Find where the given text appears and provide that cell's center as (x, y) coordinate. 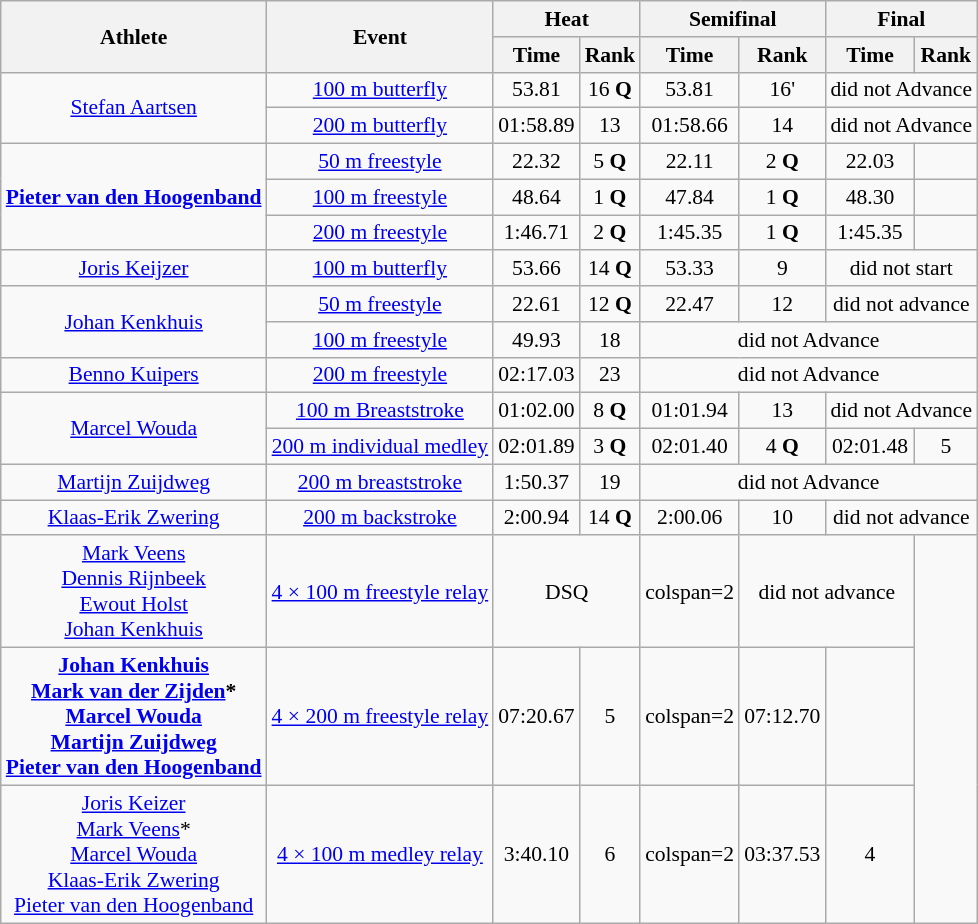
22.03 (870, 162)
Benno Kuipers (134, 375)
Event (380, 36)
22.11 (690, 162)
Semifinal (732, 19)
Johan Kenkhuis (134, 322)
200 m butterfly (380, 126)
01:58.66 (690, 126)
16' (782, 90)
Martijn Zuijdweg (134, 482)
22.47 (690, 304)
100 m Breaststroke (380, 411)
Heat (566, 19)
1:46.71 (536, 233)
3 Q (610, 447)
DSQ (566, 592)
Marcel Wouda (134, 428)
02:01.48 (870, 447)
48.30 (870, 197)
12 Q (610, 304)
1:50.37 (536, 482)
9 (782, 269)
19 (610, 482)
Athlete (134, 36)
200 m backstroke (380, 518)
200 m breaststroke (380, 482)
4 × 200 m freestyle relay (380, 717)
03:37.53 (782, 854)
02:01.89 (536, 447)
01:01.94 (690, 411)
4 Q (782, 447)
53.33 (690, 269)
Stefan Aartsen (134, 108)
22.61 (536, 304)
4 × 100 m freestyle relay (380, 592)
Mark VeensDennis RijnbeekEwout HolstJohan Kenkhuis (134, 592)
16 Q (610, 90)
12 (782, 304)
200 m individual medley (380, 447)
22.32 (536, 162)
48.64 (536, 197)
23 (610, 375)
47.84 (690, 197)
8 Q (610, 411)
Johan KenkhuisMark van der Zijden*Marcel WoudaMartijn ZuijdwegPieter van den Hoogenband (134, 717)
Joris Keijzer (134, 269)
2:00.94 (536, 518)
Klaas-Erik Zwering (134, 518)
4 × 100 m medley relay (380, 854)
did not start (901, 269)
49.93 (536, 340)
3:40.10 (536, 854)
6 (610, 854)
Joris KeizerMark Veens*Marcel WoudaKlaas-Erik ZweringPieter van den Hoogenband (134, 854)
5 Q (610, 162)
02:17.03 (536, 375)
01:58.89 (536, 126)
4 (870, 854)
53.66 (536, 269)
Pieter van den Hoogenband (134, 198)
07:12.70 (782, 717)
01:02.00 (536, 411)
02:01.40 (690, 447)
Final (901, 19)
14 (782, 126)
10 (782, 518)
07:20.67 (536, 717)
18 (610, 340)
2:00.06 (690, 518)
